Extract the (x, y) coordinate from the center of the cell holding the provided text.  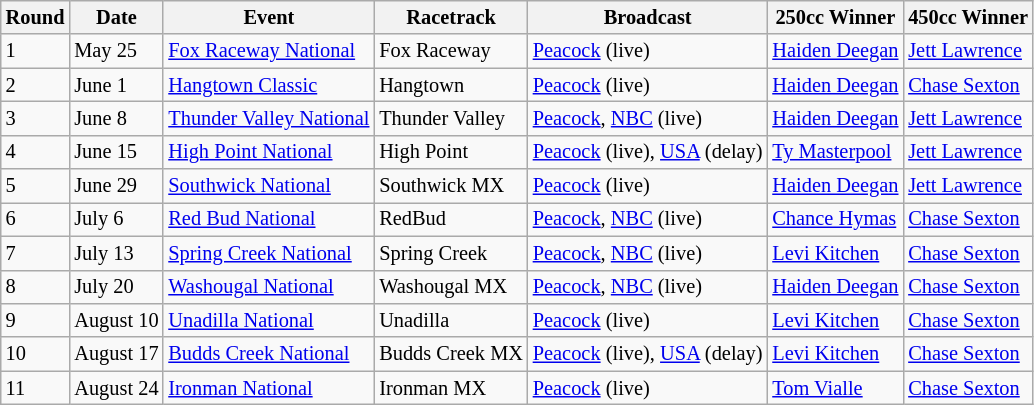
Hangtown Classic (268, 85)
Spring Creek National (268, 253)
June 8 (116, 118)
August 24 (116, 388)
High Point (451, 152)
Southwick National (268, 186)
9 (36, 320)
Ironman National (268, 388)
Budds Creek National (268, 354)
August 10 (116, 320)
July 13 (116, 253)
Racetrack (451, 17)
Fox Raceway (451, 51)
Round (36, 17)
June 15 (116, 152)
Thunder Valley National (268, 118)
Date (116, 17)
Unadilla National (268, 320)
4 (36, 152)
Budds Creek MX (451, 354)
Thunder Valley (451, 118)
August 17 (116, 354)
Event (268, 17)
6 (36, 219)
July 20 (116, 287)
High Point National (268, 152)
2 (36, 85)
Unadilla (451, 320)
Fox Raceway National (268, 51)
3 (36, 118)
250cc Winner (835, 17)
Chance Hymas (835, 219)
June 1 (116, 85)
July 6 (116, 219)
RedBud (451, 219)
Tom Vialle (835, 388)
June 29 (116, 186)
1 (36, 51)
Ironman MX (451, 388)
10 (36, 354)
Washougal MX (451, 287)
Red Bud National (268, 219)
Washougal National (268, 287)
7 (36, 253)
11 (36, 388)
8 (36, 287)
Broadcast (648, 17)
Southwick MX (451, 186)
5 (36, 186)
Ty Masterpool (835, 152)
May 25 (116, 51)
Hangtown (451, 85)
Spring Creek (451, 253)
450cc Winner (968, 17)
